From the cell containing the given text, extract its center point as (x, y) coordinate. 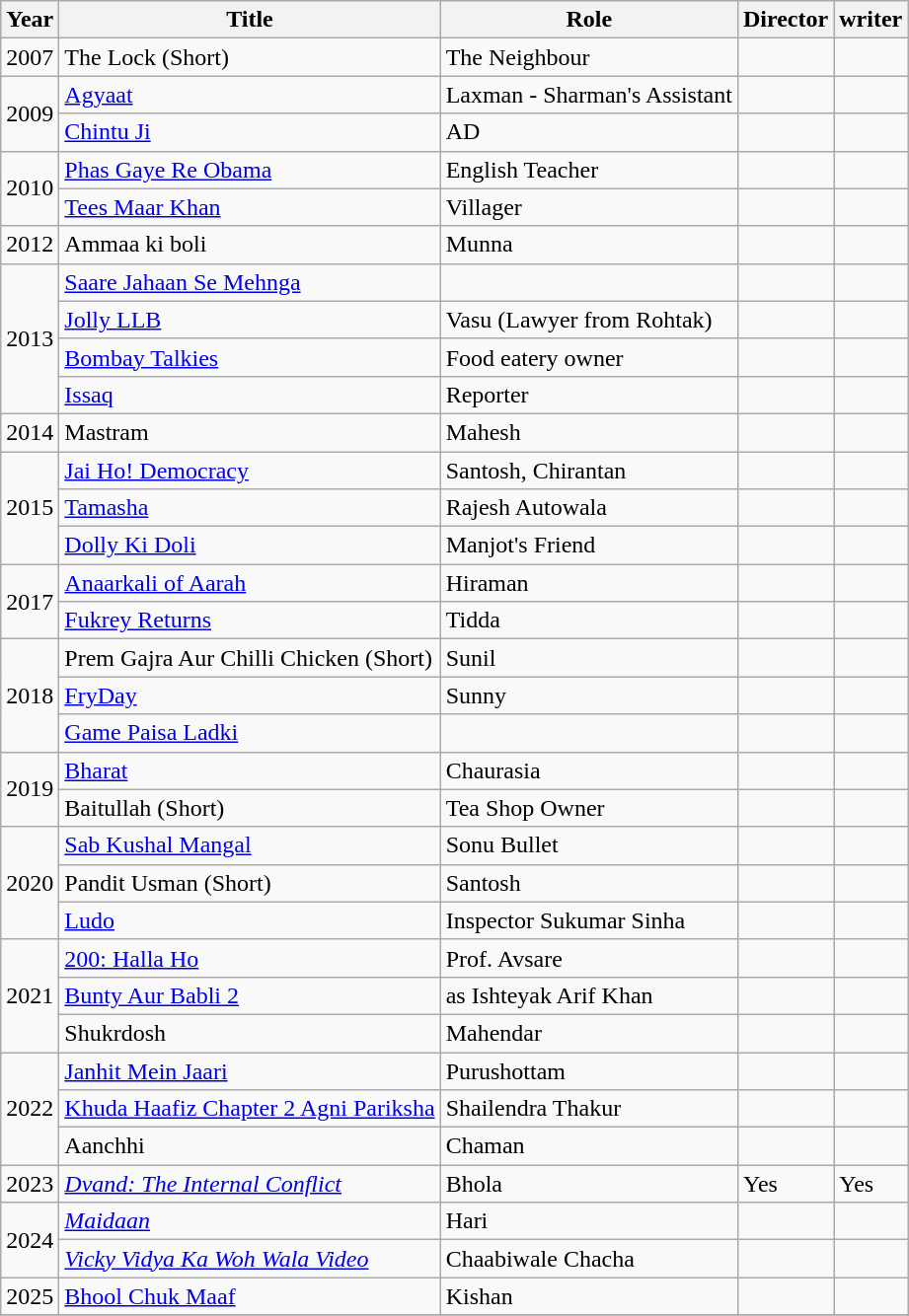
Tees Maar Khan (250, 207)
Mastram (250, 432)
200: Halla Ho (250, 958)
2015 (30, 508)
Maidaan (250, 1221)
Aanchhi (250, 1146)
Sunny (588, 695)
Vasu (Lawyer from Rohtak) (588, 320)
Chaabiwale Chacha (588, 1259)
Issaq (250, 395)
Pandit Usman (Short) (250, 883)
Santosh, Chirantan (588, 471)
Baitullah (Short) (250, 808)
Shukrdosh (250, 1033)
writer (871, 20)
Game Paisa Ladki (250, 733)
Anaarkali of Aarah (250, 583)
Jai Ho! Democracy (250, 471)
Bharat (250, 770)
Chaurasia (588, 770)
Prem Gajra Aur Chilli Chicken (Short) (250, 658)
Rajesh Autowala (588, 508)
Tea Shop Owner (588, 808)
Food eatery owner (588, 357)
2018 (30, 695)
FryDay (250, 695)
Bombay Talkies (250, 357)
Santosh (588, 883)
Mahendar (588, 1033)
Purushottam (588, 1070)
English Teacher (588, 170)
Fukrey Returns (250, 621)
Year (30, 20)
2007 (30, 57)
2013 (30, 338)
2022 (30, 1108)
2023 (30, 1184)
AD (588, 132)
Phas Gaye Re Obama (250, 170)
Prof. Avsare (588, 958)
Janhit Mein Jaari (250, 1070)
Title (250, 20)
Ludo (250, 920)
Inspector Sukumar Sinha (588, 920)
2019 (30, 789)
Sonu Bullet (588, 845)
Khuda Haafiz Chapter 2 Agni Pariksha (250, 1109)
Director (786, 20)
Dvand: The Internal Conflict (250, 1184)
The Neighbour (588, 57)
2012 (30, 245)
Munna (588, 245)
Sunil (588, 658)
Hari (588, 1221)
Laxman - Sharman's Assistant (588, 95)
Chaman (588, 1146)
Kishan (588, 1296)
Hiraman (588, 583)
Bunty Aur Babli 2 (250, 995)
2009 (30, 113)
Tidda (588, 621)
Bhola (588, 1184)
2025 (30, 1296)
Role (588, 20)
Sab Kushal Mangal (250, 845)
Jolly LLB (250, 320)
Manjot's Friend (588, 546)
Bhool Chuk Maaf (250, 1296)
Chintu Ji (250, 132)
2021 (30, 995)
Tamasha (250, 508)
Villager (588, 207)
2010 (30, 188)
Reporter (588, 395)
The Lock (Short) (250, 57)
Agyaat (250, 95)
Mahesh (588, 432)
Shailendra Thakur (588, 1109)
2017 (30, 602)
as Ishteyak Arif Khan (588, 995)
2020 (30, 883)
2024 (30, 1240)
2014 (30, 432)
Saare Jahaan Se Mehnga (250, 282)
Ammaa ki boli (250, 245)
Dolly Ki Doli (250, 546)
Vicky Vidya Ka Woh Wala Video (250, 1259)
